Determine the [x, y] coordinate at the center of the cell enclosing the given text.  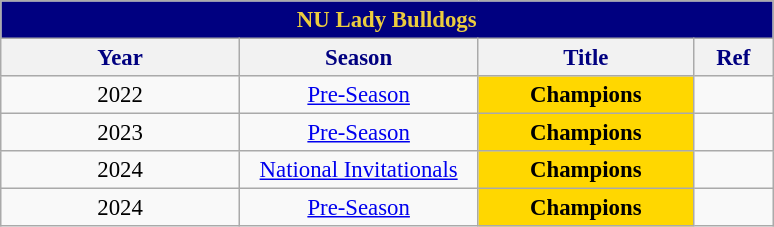
Year [120, 58]
NU Lady Bulldogs [387, 20]
National Invitationals [358, 170]
2023 [120, 133]
2022 [120, 95]
Season [358, 58]
Title [586, 58]
Ref [734, 58]
